Scan for the cell matching the given text and deliver its [x, y] coordinate at center. 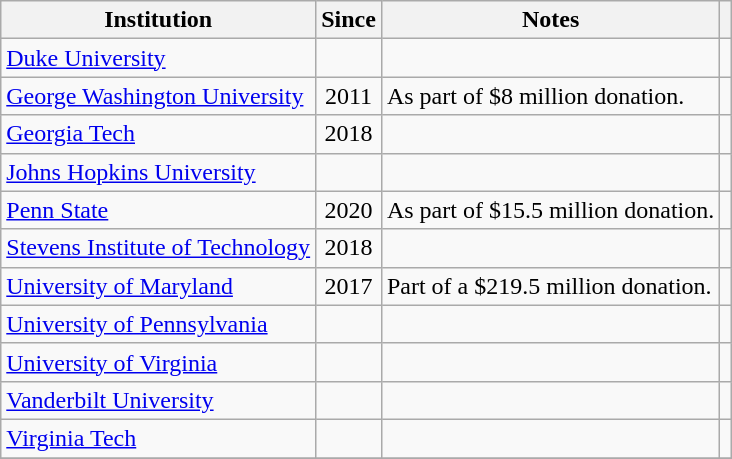
Vanderbilt University [158, 400]
2020 [349, 210]
Duke University [158, 58]
George Washington University [158, 96]
Institution [158, 20]
As part of $8 million donation. [550, 96]
University of Virginia [158, 362]
Virginia Tech [158, 438]
Since [349, 20]
Notes [550, 20]
Georgia Tech [158, 134]
2017 [349, 286]
As part of $15.5 million donation. [550, 210]
2011 [349, 96]
Johns Hopkins University [158, 172]
University of Pennsylvania [158, 324]
Part of a $219.5 million donation. [550, 286]
Penn State [158, 210]
Stevens Institute of Technology [158, 248]
University of Maryland [158, 286]
